Extract the (X, Y) coordinate from the center of the cell holding the provided text.  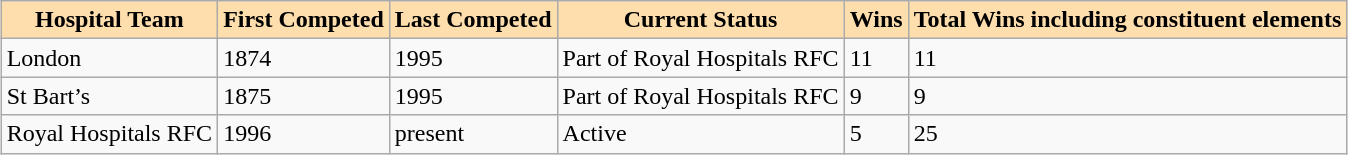
Total Wins including constituent elements (1128, 20)
Wins (876, 20)
1874 (304, 58)
5 (876, 134)
St Bart’s (109, 96)
present (473, 134)
London (109, 58)
Last Competed (473, 20)
Hospital Team (109, 20)
25 (1128, 134)
1875 (304, 96)
Royal Hospitals RFC (109, 134)
Current Status (700, 20)
First Competed (304, 20)
1996 (304, 134)
Active (700, 134)
